Return (X, Y) of the center of cell containing provided text 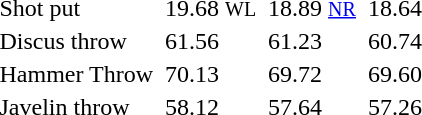
70.13 (211, 74)
69.72 (312, 74)
61.23 (312, 41)
61.56 (211, 41)
